Search for the cell housing the specified text and yield its [x, y] center coordinate. 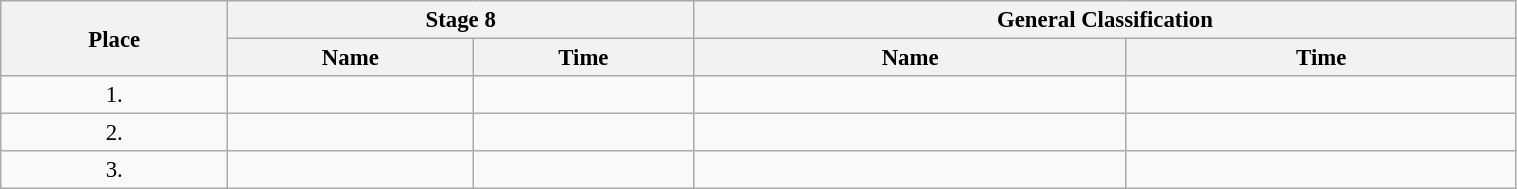
General Classification [1105, 20]
2. [114, 133]
1. [114, 95]
3. [114, 170]
Stage 8 [461, 20]
Place [114, 38]
